Search for the cell housing the specified text and yield its [x, y] center coordinate. 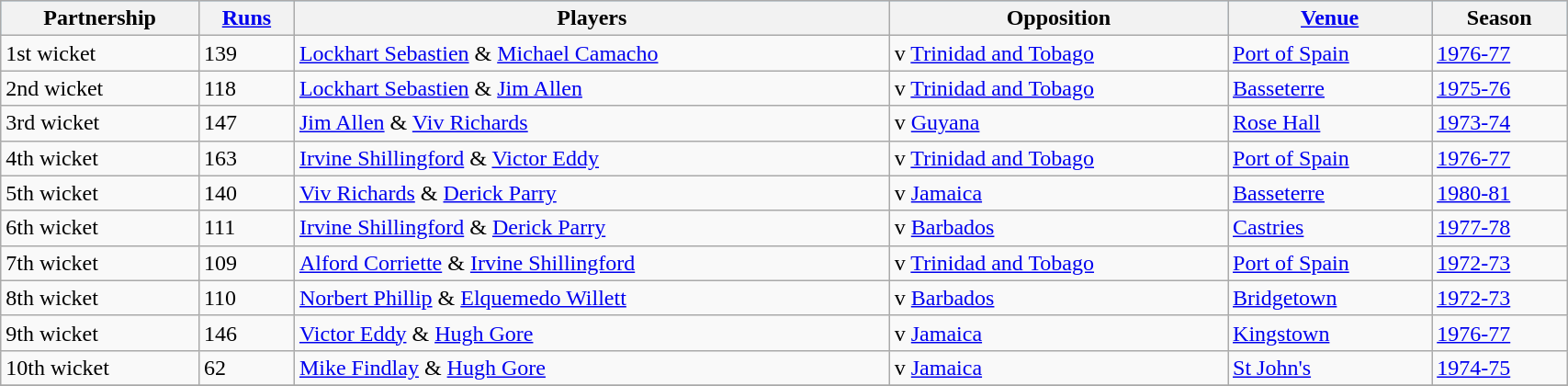
Victor Eddy & Hugh Gore [592, 333]
10th wicket [100, 368]
7th wicket [100, 263]
1974-75 [1499, 368]
Alford Corriette & Irvine Shillingford [592, 263]
Kingstown [1330, 333]
4th wicket [100, 158]
Irvine Shillingford & Derick Parry [592, 228]
Season [1499, 18]
Castries [1330, 228]
3rd wicket [100, 123]
110 [246, 298]
62 [246, 368]
1980-81 [1499, 193]
Irvine Shillingford & Victor Eddy [592, 158]
Lockhart Sebastien & Michael Camacho [592, 53]
Opposition [1058, 18]
Jim Allen & Viv Richards [592, 123]
Lockhart Sebastien & Jim Allen [592, 88]
5th wicket [100, 193]
Players [592, 18]
v Guyana [1058, 123]
Venue [1330, 18]
139 [246, 53]
1973-74 [1499, 123]
Viv Richards & Derick Parry [592, 193]
Bridgetown [1330, 298]
1975-76 [1499, 88]
Norbert Phillip & Elquemedo Willett [592, 298]
146 [246, 333]
Partnership [100, 18]
1977-78 [1499, 228]
111 [246, 228]
Mike Findlay & Hugh Gore [592, 368]
Runs [246, 18]
163 [246, 158]
147 [246, 123]
2nd wicket [100, 88]
8th wicket [100, 298]
109 [246, 263]
1st wicket [100, 53]
118 [246, 88]
Rose Hall [1330, 123]
140 [246, 193]
St John's [1330, 368]
9th wicket [100, 333]
6th wicket [100, 228]
